Identify which cell holds the provided text, then report its [x, y] central coordinate. 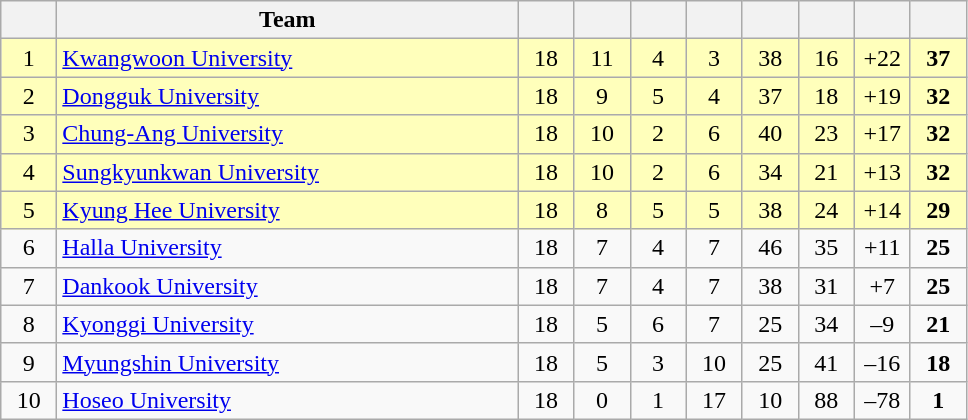
+7 [882, 286]
+22 [882, 58]
+17 [882, 134]
88 [826, 400]
16 [826, 58]
–16 [882, 362]
40 [770, 134]
Hoseo University [288, 400]
46 [770, 248]
+11 [882, 248]
Kyonggi University [288, 324]
35 [826, 248]
17 [714, 400]
+13 [882, 172]
+14 [882, 210]
11 [602, 58]
Kwangwoon University [288, 58]
Chung-Ang University [288, 134]
–78 [882, 400]
Dongguk University [288, 96]
Myungshin University [288, 362]
+19 [882, 96]
0 [602, 400]
Sungkyunkwan University [288, 172]
–9 [882, 324]
Kyung Hee University [288, 210]
24 [826, 210]
23 [826, 134]
29 [938, 210]
Dankook University [288, 286]
Halla University [288, 248]
41 [826, 362]
Team [288, 20]
31 [826, 286]
